Output the (x, y) coordinate of the center of the cell containing the given text.  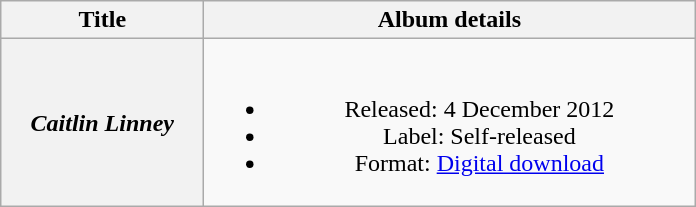
Album details (450, 20)
Title (102, 20)
Caitlin Linney (102, 122)
Released: 4 December 2012Label: Self-releasedFormat: Digital download (450, 122)
